Capture the cell that displays the provided text and extract its [x, y] central coordinate. 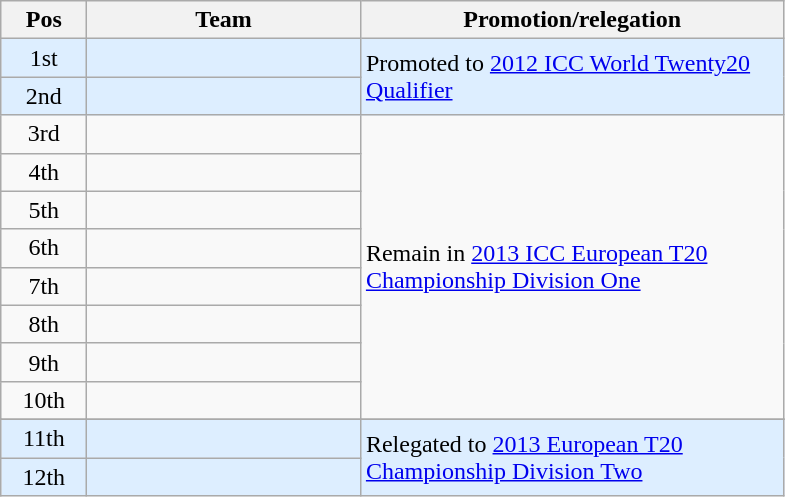
Promoted to 2012 ICC World Twenty20 Qualifier [572, 77]
Promotion/relegation [572, 20]
Remain in 2013 ICC European T20 Championship Division One [572, 267]
4th [44, 172]
6th [44, 248]
5th [44, 210]
7th [44, 286]
1st [44, 58]
Relegated to 2013 European T20 Championship Division Two [572, 457]
Pos [44, 20]
10th [44, 400]
3rd [44, 134]
2nd [44, 96]
Team [224, 20]
11th [44, 438]
8th [44, 324]
12th [44, 477]
9th [44, 362]
